Search for the cell housing the specified text and yield its [x, y] center coordinate. 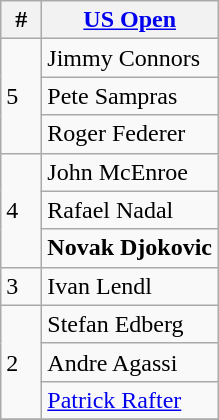
Stefan Edberg [130, 324]
Rafael Nadal [130, 210]
Roger Federer [130, 134]
Ivan Lendl [130, 286]
2 [22, 362]
Andre Agassi [130, 362]
Pete Sampras [130, 96]
Patrick Rafter [130, 400]
US Open [130, 20]
3 [22, 286]
John McEnroe [130, 172]
4 [22, 210]
Jimmy Connors [130, 58]
Novak Djokovic [130, 248]
5 [22, 96]
# [22, 20]
